Scan for the cell matching the given text and deliver its (X, Y) coordinate at center. 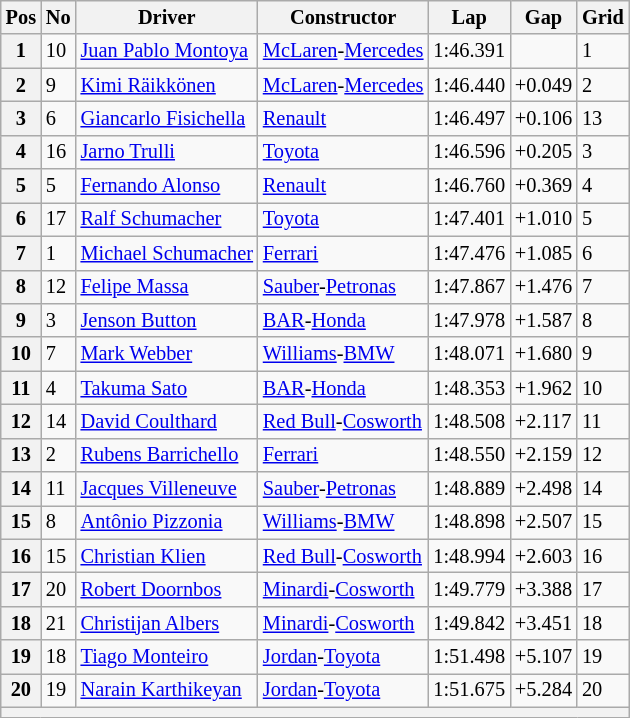
1:46.596 (469, 152)
Rubens Barrichello (167, 455)
1:46.391 (469, 51)
+1.085 (544, 253)
1:47.476 (469, 253)
+2.507 (544, 522)
Pos (21, 17)
David Coulthard (167, 421)
Narain Karthikeyan (167, 690)
Mark Webber (167, 354)
+3.388 (544, 589)
+3.451 (544, 623)
21 (58, 623)
Christian Klien (167, 556)
+2.159 (544, 455)
+0.106 (544, 118)
1:51.675 (469, 690)
+5.284 (544, 690)
+0.369 (544, 186)
Takuma Sato (167, 388)
1:48.994 (469, 556)
1:48.071 (469, 354)
+1.010 (544, 219)
1:48.353 (469, 388)
No (58, 17)
1:46.760 (469, 186)
+2.117 (544, 421)
1:47.401 (469, 219)
Jacques Villeneuve (167, 489)
Antônio Pizzonia (167, 522)
Driver (167, 17)
Kimi Räikkönen (167, 85)
1:48.550 (469, 455)
Felipe Massa (167, 287)
Jarno Trulli (167, 152)
Giancarlo Fisichella (167, 118)
+1.476 (544, 287)
+0.205 (544, 152)
Christijan Albers (167, 623)
1:48.889 (469, 489)
Gap (544, 17)
Fernando Alonso (167, 186)
Michael Schumacher (167, 253)
+1.962 (544, 388)
Ralf Schumacher (167, 219)
+5.107 (544, 657)
Constructor (343, 17)
1:46.440 (469, 85)
Jenson Button (167, 320)
+2.603 (544, 556)
1:47.867 (469, 287)
+0.049 (544, 85)
1:49.842 (469, 623)
Robert Doornbos (167, 589)
Lap (469, 17)
+1.680 (544, 354)
Grid (603, 17)
Tiago Monteiro (167, 657)
1:46.497 (469, 118)
1:48.898 (469, 522)
Juan Pablo Montoya (167, 51)
1:47.978 (469, 320)
+2.498 (544, 489)
+1.587 (544, 320)
1:51.498 (469, 657)
1:48.508 (469, 421)
1:49.779 (469, 589)
